Locate the cell with the specified text and output its [x, y] center coordinate. 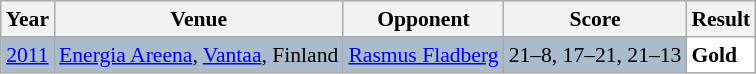
2011 [28, 55]
Energia Areena, Vantaa, Finland [198, 55]
21–8, 17–21, 21–13 [596, 55]
Opponent [423, 19]
Venue [198, 19]
Rasmus Fladberg [423, 55]
Score [596, 19]
Gold [720, 55]
Year [28, 19]
Result [720, 19]
